Determine the (X, Y) coordinate at the center of the cell enclosing the given text.  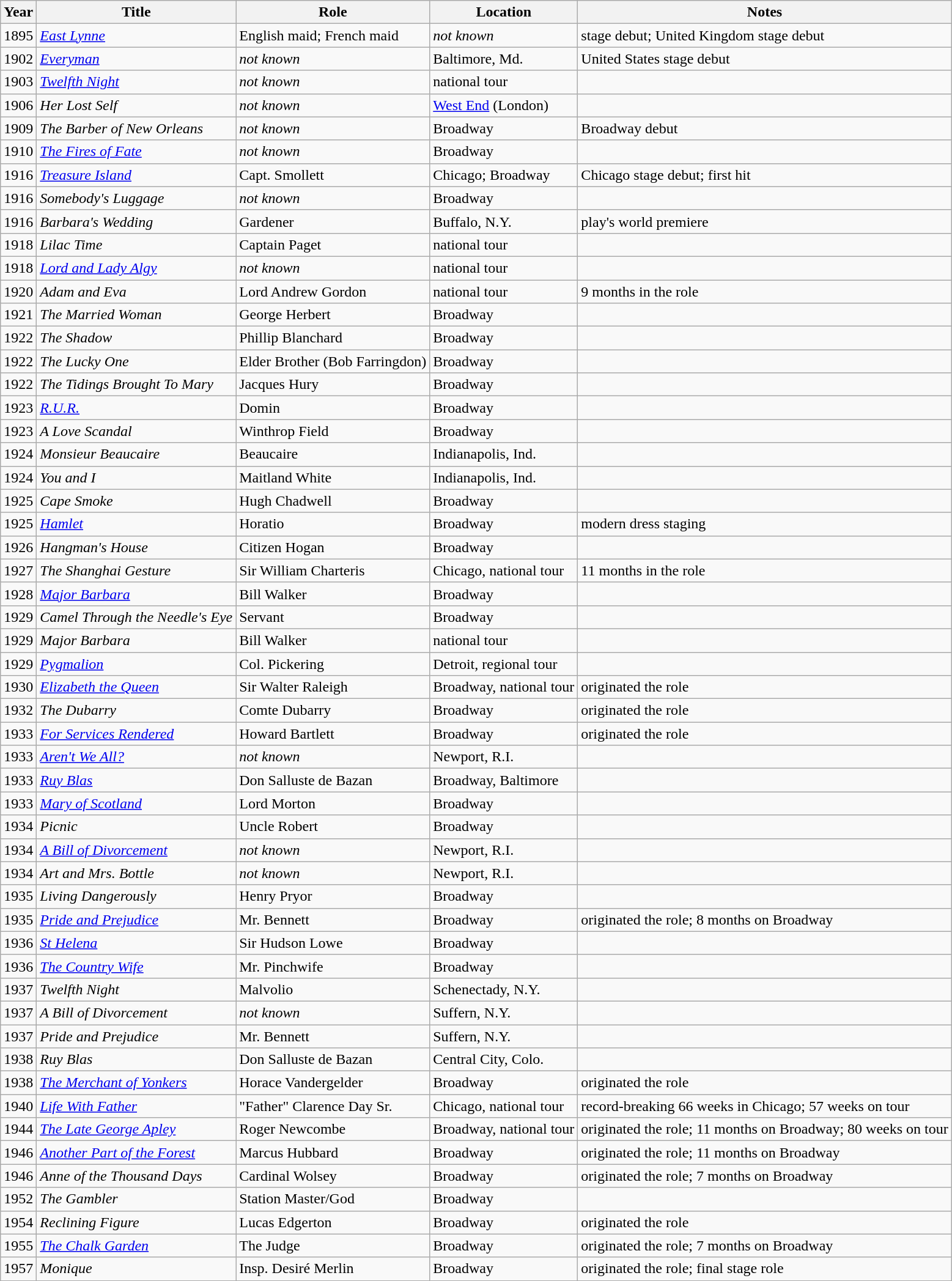
Lord and Lady Algy (136, 268)
Year (18, 12)
The Chalk Garden (136, 1246)
English maid; French maid (333, 35)
Barbara's Wedding (136, 221)
Elder Brother (Bob Farringdon) (333, 361)
Insp. Desiré Merlin (333, 1269)
Living Dangerously (136, 896)
The Gambler (136, 1199)
Howard Bartlett (333, 734)
Malvolio (333, 989)
Chicago; Broadway (504, 175)
1927 (18, 570)
The Merchant of Yonkers (136, 1083)
Sir Hudson Lowe (333, 943)
Mr. Pinchwife (333, 966)
1895 (18, 35)
1910 (18, 152)
Lilac Time (136, 245)
Gardener (333, 221)
Sir William Charteris (333, 570)
Hamlet (136, 524)
Hugh Chadwell (333, 501)
For Services Rendered (136, 734)
1952 (18, 1199)
stage debut; United Kingdom stage debut (764, 35)
The Barber of New Orleans (136, 128)
1930 (18, 687)
1940 (18, 1106)
Horatio (333, 524)
Camel Through the Needle's Eye (136, 617)
West End (London) (504, 105)
Monique (136, 1269)
Capt. Smollett (333, 175)
Schenectady, N.Y. (504, 989)
Pygmalion (136, 663)
Broadway, Baltimore (504, 780)
Buffalo, N.Y. (504, 221)
George Herbert (333, 315)
Citizen Hogan (333, 547)
Chicago stage debut; first hit (764, 175)
Beaucaire (333, 454)
Notes (764, 12)
originated the role; 8 months on Broadway (764, 920)
Phillip Blanchard (333, 338)
1903 (18, 82)
Adam and Eva (136, 292)
East Lynne (136, 35)
Col. Pickering (333, 663)
modern dress staging (764, 524)
Cardinal Wolsey (333, 1176)
1928 (18, 594)
Maitland White (333, 478)
Winthrop Field (333, 431)
record-breaking 66 weeks in Chicago; 57 weeks on tour (764, 1106)
Uncle Robert (333, 827)
United States stage debut (764, 59)
Sir Walter Raleigh (333, 687)
"Father" Clarence Day Sr. (333, 1106)
Another Part of the Forest (136, 1153)
1955 (18, 1246)
Lord Morton (333, 803)
9 months in the role (764, 292)
Domin (333, 408)
The Shadow (136, 338)
Monsieur Beaucaire (136, 454)
The Judge (333, 1246)
Lucas Edgerton (333, 1222)
Anne of the Thousand Days (136, 1176)
Location (504, 12)
Roger Newcombe (333, 1129)
Mary of Scotland (136, 803)
You and I (136, 478)
Hangman's House (136, 547)
Baltimore, Md. (504, 59)
1954 (18, 1222)
The Country Wife (136, 966)
1932 (18, 711)
Title (136, 12)
Broadway debut (764, 128)
Reclining Figure (136, 1222)
Station Master/God (333, 1199)
11 months in the role (764, 570)
Lord Andrew Gordon (333, 292)
The Married Woman (136, 315)
1957 (18, 1269)
Captain Paget (333, 245)
The Tidings Brought To Mary (136, 385)
Comte Dubarry (333, 711)
The Fires of Fate (136, 152)
originated the role; 11 months on Broadway (764, 1153)
1920 (18, 292)
Marcus Hubbard (333, 1153)
Central City, Colo. (504, 1060)
St Helena (136, 943)
Cape Smoke (136, 501)
1926 (18, 547)
Treasure Island (136, 175)
Role (333, 12)
1902 (18, 59)
Life With Father (136, 1106)
play's world premiere (764, 221)
1944 (18, 1129)
Everyman (136, 59)
The Shanghai Gesture (136, 570)
Somebody's Luggage (136, 198)
A Love Scandal (136, 431)
Art and Mrs. Bottle (136, 873)
R.U.R. (136, 408)
1909 (18, 128)
The Lucky One (136, 361)
Servant (333, 617)
Horace Vandergelder (333, 1083)
The Dubarry (136, 711)
originated the role; final stage role (764, 1269)
1921 (18, 315)
Detroit, regional tour (504, 663)
originated the role; 11 months on Broadway; 80 weeks on tour (764, 1129)
Aren't We All? (136, 757)
Henry Pryor (333, 896)
1906 (18, 105)
Picnic (136, 827)
Her Lost Self (136, 105)
The Late George Apley (136, 1129)
Elizabeth the Queen (136, 687)
Jacques Hury (333, 385)
